Detect which cell encompasses the target text, then output its (X, Y) center coordinate. 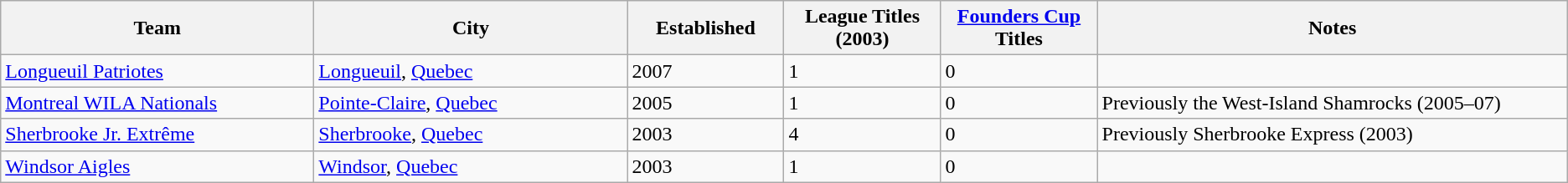
Windsor, Quebec (471, 166)
Windsor Aigles (157, 166)
Founders Cup Titles (1019, 28)
Previously the West-Island Shamrocks (2005–07) (1332, 103)
Pointe-Claire, Quebec (471, 103)
Team (157, 28)
League Titles (2003) (863, 28)
Longueuil, Quebec (471, 71)
4 (863, 135)
Sherbrooke Jr. Extrême (157, 135)
2007 (705, 71)
Notes (1332, 28)
Montreal WILA Nationals (157, 103)
Established (705, 28)
City (471, 28)
Previously Sherbrooke Express (2003) (1332, 135)
2005 (705, 103)
Sherbrooke, Quebec (471, 135)
Longueuil Patriotes (157, 71)
